Capture the cell that displays the provided text and extract its (x, y) central coordinate. 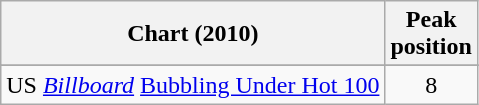
Peakposition (431, 34)
US Billboard Bubbling Under Hot 100 (193, 85)
Chart (2010) (193, 34)
8 (431, 85)
